From the cell containing the given text, extract its center point as [X, Y] coordinate. 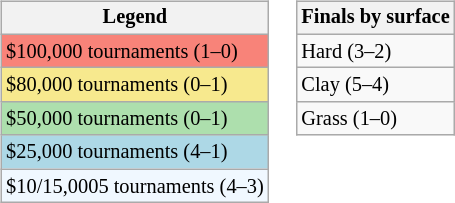
Clay (5–4) [375, 85]
$100,000 tournaments (1–0) [134, 51]
Hard (3–2) [375, 51]
$80,000 tournaments (0–1) [134, 85]
$10/15,0005 tournaments (4–3) [134, 186]
Legend [134, 18]
Grass (1–0) [375, 119]
$50,000 tournaments (0–1) [134, 119]
$25,000 tournaments (4–1) [134, 152]
Finals by surface [375, 18]
